Pinpoint the cell where the given text exists, returning its (x, y) midpoint coordinate. 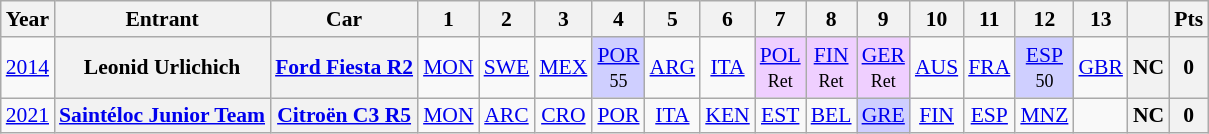
Ford Fiesta R2 (344, 68)
BEL (832, 116)
Leonid Urlichich (162, 68)
9 (884, 19)
6 (727, 19)
Car (344, 19)
2 (507, 19)
SWE (507, 68)
3 (563, 19)
12 (1044, 19)
ARC (507, 116)
4 (618, 19)
FRA (989, 68)
2021 (28, 116)
7 (780, 19)
FIN (936, 116)
8 (832, 19)
GBR (1100, 68)
ESP (989, 116)
Saintéloc Junior Team (162, 116)
CRO (563, 116)
2014 (28, 68)
Entrant (162, 19)
11 (989, 19)
GERRet (884, 68)
ESP50 (1044, 68)
Citroën C3 R5 (344, 116)
GRE (884, 116)
MNZ (1044, 116)
POR (618, 116)
AUS (936, 68)
5 (673, 19)
KEN (727, 116)
10 (936, 19)
MEX (563, 68)
13 (1100, 19)
EST (780, 116)
Pts (1188, 19)
POR55 (618, 68)
POLRet (780, 68)
1 (448, 19)
ARG (673, 68)
Year (28, 19)
FINRet (832, 68)
